For the text-containing cell, return its midpoint in (x, y) coordinate format. 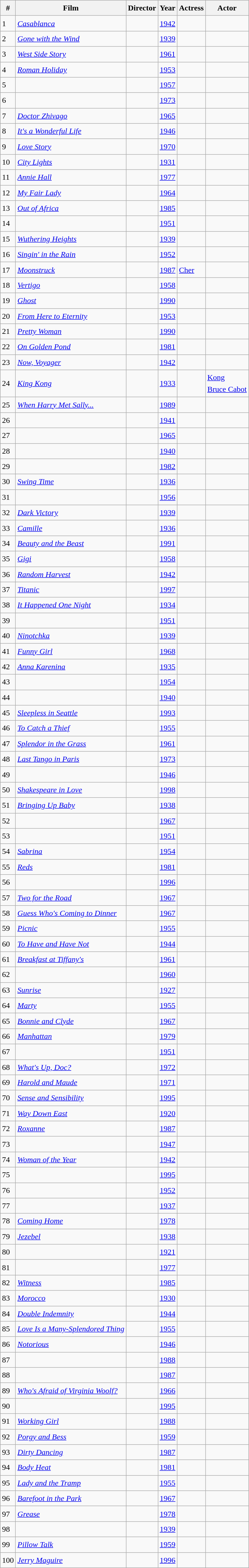
28 (8, 451)
Bringing Up Baby (71, 805)
1931 (167, 162)
1982 (167, 467)
1964 (167, 193)
Last Tango in Paris (71, 759)
92 (8, 1437)
85 (8, 1329)
68 (8, 1067)
22 (8, 347)
1 (8, 24)
34 (8, 543)
5 (8, 85)
Funny Girl (71, 651)
Lady and the Tramp (71, 1483)
57 (8, 897)
Casablanca (71, 24)
Coming Home (71, 1221)
76 (8, 1191)
Splendor in the Grass (71, 744)
Working Girl (71, 1421)
What's Up, Doc? (71, 1067)
97 (8, 1514)
Director (142, 8)
When Harry Met Sally... (71, 405)
96 (8, 1498)
1989 (167, 405)
1941 (167, 420)
55 (8, 867)
Now, Voyager (71, 362)
94 (8, 1468)
58 (8, 913)
Actor (227, 8)
54 (8, 852)
52 (8, 821)
1970 (167, 147)
87 (8, 1360)
1957 (167, 85)
West Side Story (71, 54)
17 (8, 270)
67 (8, 1052)
Actress (191, 8)
48 (8, 759)
1971 (167, 1083)
26 (8, 420)
Camille (71, 528)
Roxanne (71, 1128)
39 (8, 621)
King Kong (71, 384)
Film (71, 8)
Porgy and Bess (71, 1437)
77 (8, 1206)
Sabrina (71, 852)
69 (8, 1083)
23 (8, 362)
12 (8, 193)
1966 (167, 1390)
Harold and Maude (71, 1083)
64 (8, 1005)
33 (8, 528)
Pillow Talk (71, 1545)
25 (8, 405)
93 (8, 1452)
50 (8, 790)
1997 (167, 590)
40 (8, 636)
19 (8, 300)
63 (8, 990)
18 (8, 285)
91 (8, 1421)
9 (8, 147)
31 (8, 497)
32 (8, 513)
Doctor Zhivago (71, 116)
35 (8, 559)
3 (8, 54)
84 (8, 1314)
Titanic (71, 590)
89 (8, 1390)
Jezebel (71, 1236)
61 (8, 960)
46 (8, 729)
38 (8, 605)
82 (8, 1283)
Who's Afraid of Virginia Woolf? (71, 1390)
Roman Holiday (71, 69)
Body Heat (71, 1468)
Love Is a Many-Splendored Thing (71, 1329)
71 (8, 1113)
73 (8, 1144)
95 (8, 1483)
90 (8, 1406)
1921 (167, 1252)
Picnic (71, 928)
Sunrise (71, 990)
1972 (167, 1067)
Singin' in the Rain (71, 255)
80 (8, 1252)
On Golden Pond (71, 347)
Random Harvest (71, 574)
24 (8, 384)
Pretty Woman (71, 331)
Beauty and the Beast (71, 543)
41 (8, 651)
Gone with the Wind (71, 39)
29 (8, 467)
75 (8, 1175)
It Happened One Night (71, 605)
1930 (167, 1298)
1998 (167, 790)
7 (8, 116)
To Catch a Thief (71, 729)
86 (8, 1344)
65 (8, 1021)
53 (8, 836)
1979 (167, 1036)
1956 (167, 497)
74 (8, 1159)
13 (8, 208)
98 (8, 1529)
47 (8, 744)
Grease (71, 1514)
56 (8, 882)
Cher (191, 270)
Notorious (71, 1344)
KongBruce Cabot (227, 384)
27 (8, 435)
36 (8, 574)
11 (8, 177)
99 (8, 1545)
83 (8, 1298)
My Fair Lady (71, 193)
Marty (71, 1005)
Annie Hall (71, 177)
Double Indemnity (71, 1314)
100 (8, 1560)
88 (8, 1375)
78 (8, 1221)
Sense and Sensibility (71, 1098)
81 (8, 1267)
37 (8, 590)
6 (8, 100)
14 (8, 224)
1920 (167, 1113)
Way Down East (71, 1113)
1937 (167, 1206)
Two for the Road (71, 897)
1968 (167, 651)
1927 (167, 990)
4 (8, 69)
8 (8, 131)
Manhattan (71, 1036)
15 (8, 239)
To Have and Have Not (71, 944)
43 (8, 682)
44 (8, 698)
30 (8, 482)
2 (8, 39)
Reds (71, 867)
Swing Time (71, 482)
Barefoot in the Park (71, 1498)
Guess Who's Coming to Dinner (71, 913)
45 (8, 713)
# (8, 8)
Jerry Maguire (71, 1560)
21 (8, 331)
1947 (167, 1144)
Ninotchka (71, 636)
1933 (167, 384)
Shakespeare in Love (71, 790)
Dark Victory (71, 513)
Ghost (71, 300)
Bonnie and Clyde (71, 1021)
Morocco (71, 1298)
51 (8, 805)
1934 (167, 605)
Witness (71, 1283)
16 (8, 255)
From Here to Eternity (71, 316)
Year (167, 8)
49 (8, 774)
Out of Africa (71, 208)
Sleepless in Seattle (71, 713)
1935 (167, 666)
1993 (167, 713)
42 (8, 666)
Love Story (71, 147)
1960 (167, 975)
Gigi (71, 559)
62 (8, 975)
Dirty Dancing (71, 1452)
20 (8, 316)
66 (8, 1036)
Moonstruck (71, 270)
79 (8, 1236)
Wuthering Heights (71, 239)
1991 (167, 543)
Breakfast at Tiffany's (71, 960)
Anna Karenina (71, 666)
Vertigo (71, 285)
It's a Wonderful Life (71, 131)
60 (8, 944)
70 (8, 1098)
City Lights (71, 162)
59 (8, 928)
10 (8, 162)
72 (8, 1128)
Woman of the Year (71, 1159)
